For the text-containing cell, return its midpoint in [x, y] coordinate format. 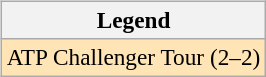
Legend [133, 20]
ATP Challenger Tour (2–2) [133, 57]
